Pinpoint the cell where the given text exists, returning its [x, y] midpoint coordinate. 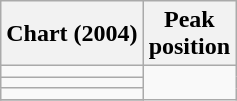
Chart (2004) [72, 34]
Peakposition [189, 34]
